Identify which cell holds the provided text, then report its (X, Y) central coordinate. 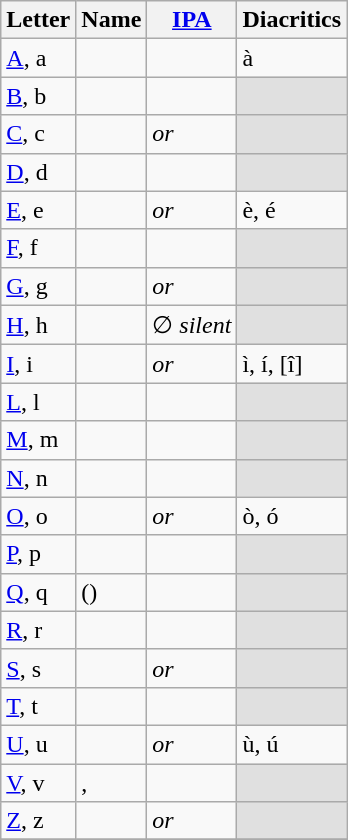
L, l (38, 402)
O, o (38, 516)
è, é (292, 210)
Letter (38, 20)
S, s (38, 668)
V, v (38, 783)
N, n (38, 478)
U, u (38, 744)
Name (112, 20)
G, g (38, 286)
D, d (38, 172)
Z, z (38, 821)
ì, í, [î] (292, 364)
P, p (38, 554)
T, t (38, 706)
∅ silent (192, 325)
Q, q (38, 592)
B, b (38, 96)
E, e (38, 210)
H, h (38, 325)
F, f (38, 248)
() (112, 592)
A, a (38, 58)
C, c (38, 134)
ù, ú (292, 744)
R, r (38, 630)
I, i (38, 364)
ò, ó (292, 516)
Diacritics (292, 20)
IPA (192, 20)
, (112, 783)
à (292, 58)
M, m (38, 440)
